Return the [x, y] coordinate for the center point of the cell that contains the specified text.  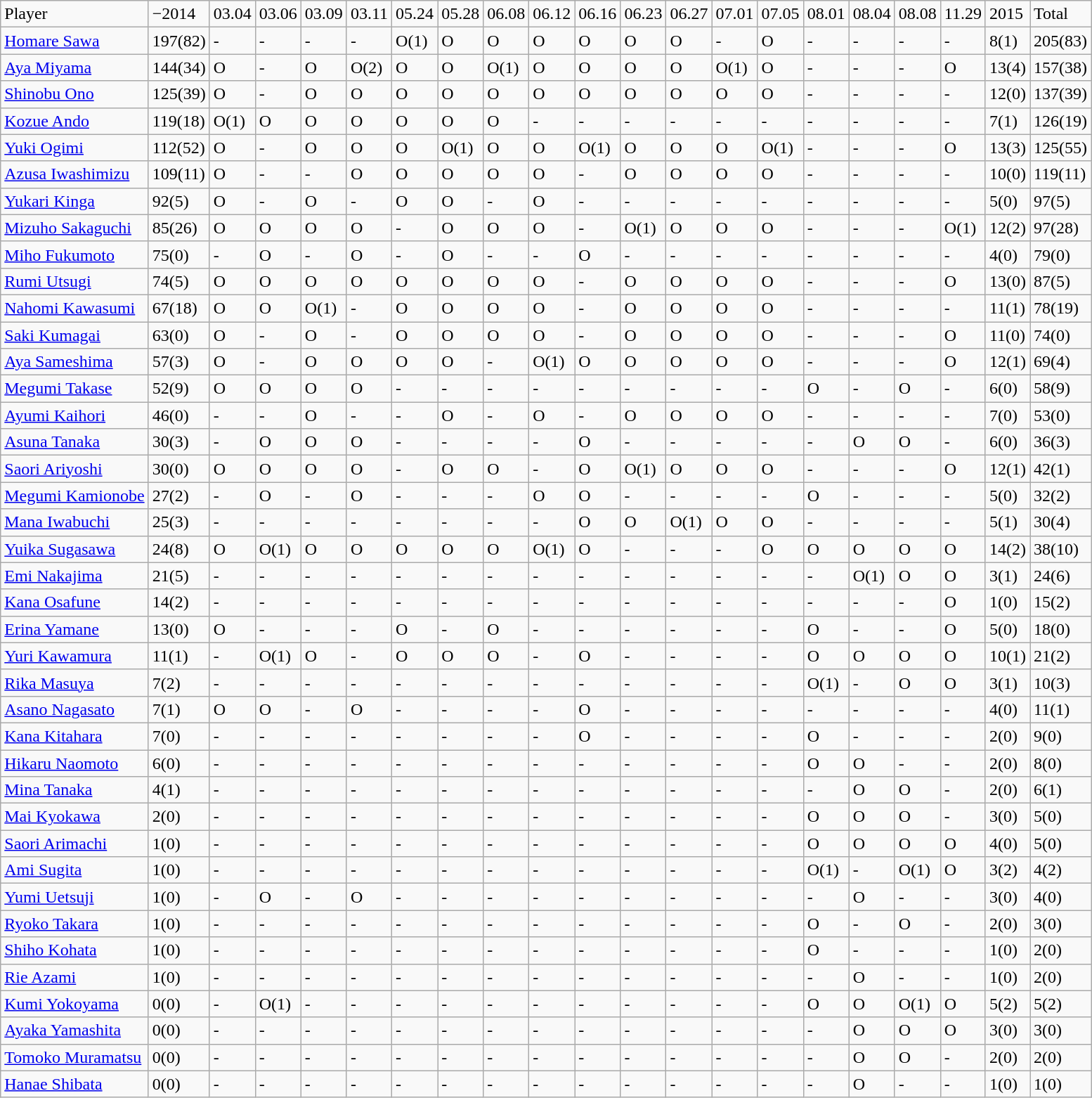
3(2) [1008, 870]
Yukari Kinga [74, 201]
08.01 [826, 14]
Rie Azami [74, 977]
21(5) [178, 576]
Aya Sameshima [74, 362]
Ayaka Yamashita [74, 1031]
Yuika Sugasawa [74, 549]
Saori Arimachi [74, 844]
Player [74, 14]
Rika Masuya [74, 683]
18(0) [1061, 629]
85(26) [178, 228]
119(11) [1061, 174]
27(2) [178, 496]
Megumi Kamionobe [74, 496]
−2014 [178, 14]
42(1) [1061, 469]
Mizuho Sakaguchi [74, 228]
157(38) [1061, 67]
21(2) [1061, 656]
126(19) [1061, 121]
Aya Miyama [74, 67]
Kana Osafune [74, 602]
10(1) [1008, 656]
30(3) [178, 442]
Hikaru Naomoto [74, 763]
12(0) [1008, 94]
7(2) [178, 683]
Kozue Ando [74, 121]
07.05 [780, 14]
15(2) [1061, 602]
11.29 [963, 14]
13(3) [1008, 148]
197(82) [178, 41]
Ryoko Takara [74, 924]
125(39) [178, 94]
08.08 [918, 14]
06.08 [506, 14]
Tomoko Muramatsu [74, 1057]
Kumi Yokoyama [74, 1004]
03.04 [232, 14]
08.04 [871, 14]
9(0) [1061, 736]
74(5) [178, 281]
30(4) [1061, 522]
11(0) [1008, 335]
05.28 [461, 14]
74(0) [1061, 335]
Mai Kyokawa [74, 817]
24(6) [1061, 576]
Asuna Tanaka [74, 442]
112(52) [178, 148]
Yuki Ogimi [74, 148]
38(10) [1061, 549]
119(18) [178, 121]
67(18) [178, 308]
109(11) [178, 174]
06.16 [597, 14]
87(5) [1061, 281]
24(8) [178, 549]
46(0) [178, 415]
4(1) [178, 790]
Mana Iwabuchi [74, 522]
07.01 [735, 14]
05.24 [415, 14]
Asano Nagasato [74, 709]
Emi Nakajima [74, 576]
30(0) [178, 469]
Shinobu Ono [74, 94]
Azusa Iwashimizu [74, 174]
06.27 [689, 14]
Megumi Takase [74, 389]
03.11 [369, 14]
Yuri Kawamura [74, 656]
4(2) [1061, 870]
63(0) [178, 335]
03.06 [278, 14]
97(28) [1061, 228]
53(0) [1061, 415]
Shiho Kohata [74, 950]
8(0) [1061, 763]
79(0) [1061, 254]
Rumi Utsugi [74, 281]
32(2) [1061, 496]
97(5) [1061, 201]
Nahomi Kawasumi [74, 308]
2015 [1008, 14]
Ayumi Kaihori [74, 415]
6(1) [1061, 790]
Total [1061, 14]
52(9) [178, 389]
Hanae Shibata [74, 1084]
Homare Sawa [74, 41]
06.23 [644, 14]
03.09 [323, 14]
O(2) [369, 67]
75(0) [178, 254]
13(4) [1008, 67]
Miho Fukumoto [74, 254]
8(1) [1008, 41]
58(9) [1061, 389]
36(3) [1061, 442]
144(34) [178, 67]
125(55) [1061, 148]
Saki Kumagai [74, 335]
5(1) [1008, 522]
12(2) [1008, 228]
Mina Tanaka [74, 790]
137(39) [1061, 94]
57(3) [178, 362]
69(4) [1061, 362]
10(0) [1008, 174]
Saori Ariyoshi [74, 469]
Yumi Uetsuji [74, 897]
10(3) [1061, 683]
Ami Sugita [74, 870]
78(19) [1061, 308]
25(3) [178, 522]
205(83) [1061, 41]
06.12 [552, 14]
Kana Kitahara [74, 736]
92(5) [178, 201]
Erina Yamane [74, 629]
